Find where the given text appears and provide that cell's center as (x, y) coordinate. 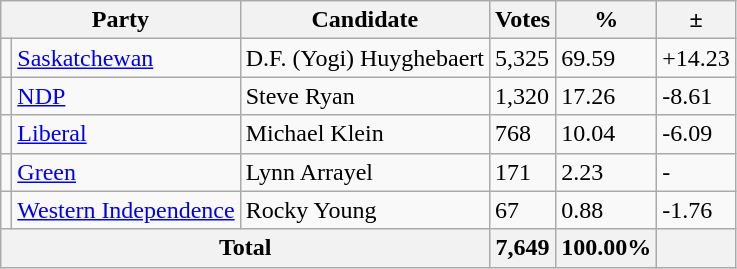
Liberal (126, 134)
+14.23 (696, 58)
-8.61 (696, 96)
Rocky Young (364, 210)
10.04 (606, 134)
67 (523, 210)
17.26 (606, 96)
Lynn Arrayel (364, 172)
2.23 (606, 172)
7,649 (523, 248)
-1.76 (696, 210)
D.F. (Yogi) Huyghebaert (364, 58)
Candidate (364, 20)
NDP (126, 96)
Steve Ryan (364, 96)
Green (126, 172)
-6.09 (696, 134)
± (696, 20)
0.88 (606, 210)
% (606, 20)
Michael Klein (364, 134)
Saskatchewan (126, 58)
69.59 (606, 58)
Party (120, 20)
171 (523, 172)
Total (246, 248)
5,325 (523, 58)
1,320 (523, 96)
Western Independence (126, 210)
768 (523, 134)
- (696, 172)
100.00% (606, 248)
Votes (523, 20)
